Pinpoint the cell where the given text exists, returning its [X, Y] midpoint coordinate. 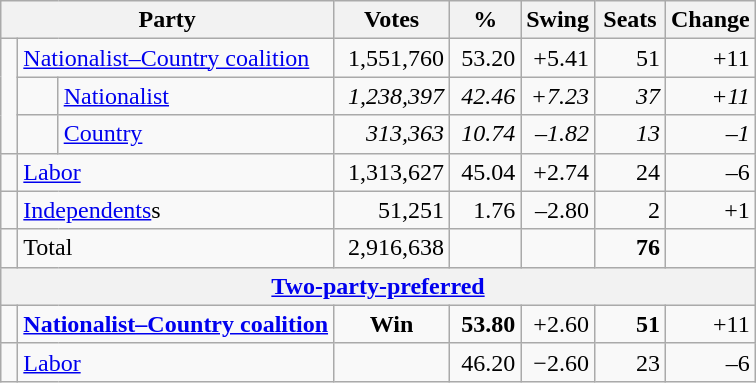
1,313,627 [392, 172]
Change [711, 20]
Seats [630, 20]
Party [168, 20]
+7.23 [558, 96]
42.46 [486, 96]
53.80 [486, 324]
Country [196, 134]
–1 [711, 134]
Two-party-preferred [378, 286]
76 [630, 248]
2,916,638 [392, 248]
Swing [558, 20]
1,551,760 [392, 58]
+2.74 [558, 172]
13 [630, 134]
Total [176, 248]
313,363 [392, 134]
% [486, 20]
–1.82 [558, 134]
45.04 [486, 172]
24 [630, 172]
Independentss [176, 210]
Votes [392, 20]
+2.60 [558, 324]
+5.41 [558, 58]
−2.60 [558, 362]
Nationalist [196, 96]
Win [392, 324]
1,238,397 [392, 96]
37 [630, 96]
–2.80 [558, 210]
1.76 [486, 210]
51,251 [392, 210]
46.20 [486, 362]
53.20 [486, 58]
+1 [711, 210]
23 [630, 362]
2 [630, 210]
10.74 [486, 134]
